Extract the (x, y) coordinate from the center of the cell holding the provided text.  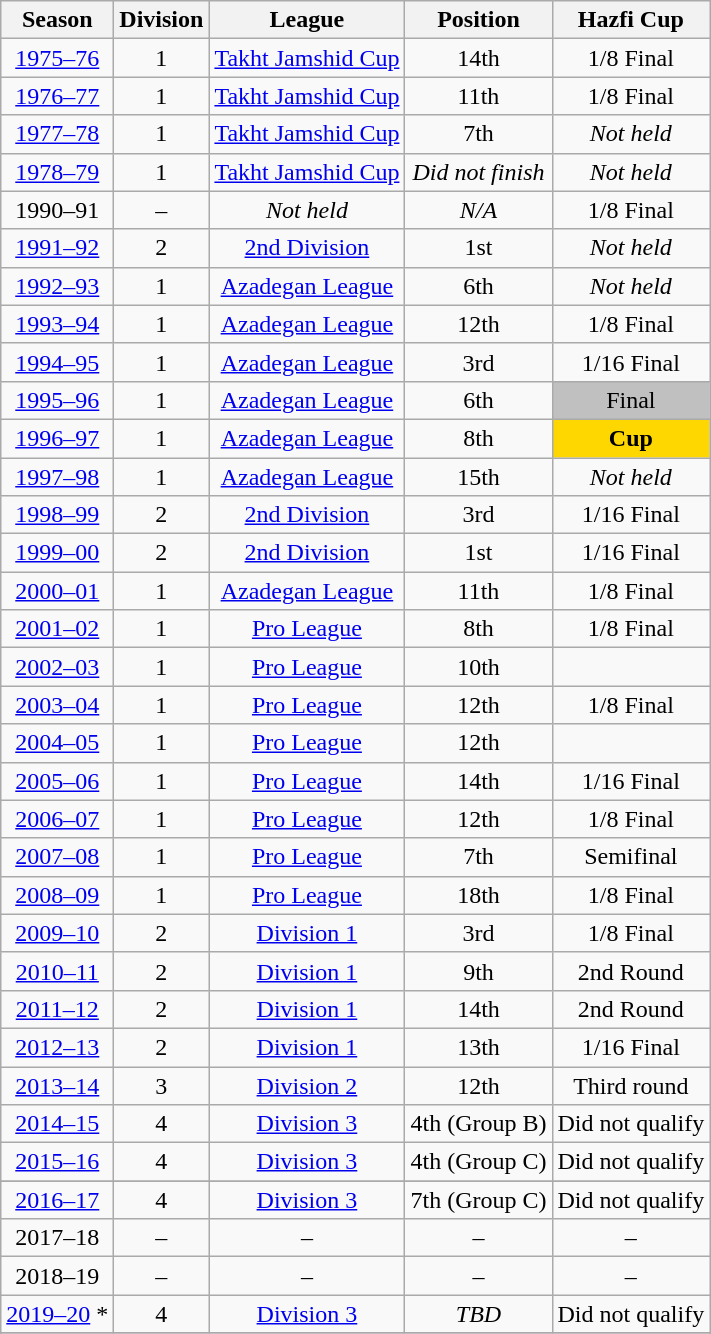
Position (478, 20)
2008–09 (58, 895)
2001–02 (58, 629)
1992–93 (58, 286)
2013–14 (58, 1085)
1999–00 (58, 553)
10th (478, 667)
2014–15 (58, 1124)
1977–78 (58, 134)
Cup (631, 438)
1976–77 (58, 96)
Season (58, 20)
1997–98 (58, 477)
2011–12 (58, 1009)
13th (478, 1047)
4th (Group B) (478, 1124)
2006–07 (58, 819)
1990–91 (58, 210)
3 (162, 1085)
2002–03 (58, 667)
1994–95 (58, 362)
1991–92 (58, 248)
Final (631, 400)
2018–19 (58, 1276)
Division (162, 20)
2000–01 (58, 591)
Semifinal (631, 857)
Did not finish (478, 172)
2004–05 (58, 743)
1998–99 (58, 515)
7th (Group C) (478, 1200)
2012–13 (58, 1047)
1996–97 (58, 438)
2007–08 (58, 857)
TBD (478, 1314)
2009–10 (58, 933)
2019–20 * (58, 1314)
1993–94 (58, 324)
4th (Group C) (478, 1162)
18th (478, 895)
2015–16 (58, 1162)
N/A (478, 210)
2016–17 (58, 1200)
9th (478, 971)
2003–04 (58, 705)
Third round (631, 1085)
Hazfi Cup (631, 20)
1995–96 (58, 400)
1975–76 (58, 58)
1978–79 (58, 172)
2005–06 (58, 781)
League (307, 20)
2010–11 (58, 971)
Division 2 (307, 1085)
2017–18 (58, 1238)
15th (478, 477)
